Scan for the cell matching the given text and deliver its [x, y] coordinate at center. 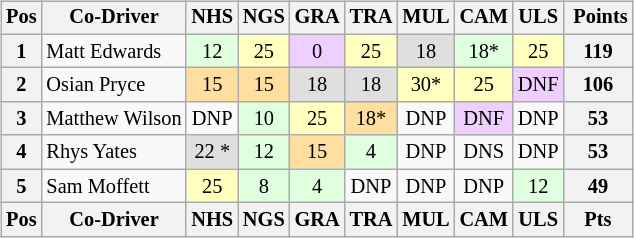
22 * [212, 152]
10 [264, 119]
Matthew Wilson [114, 119]
Sam Moffett [114, 186]
Rhys Yates [114, 152]
106 [598, 85]
Matt Edwards [114, 51]
Pts [598, 220]
2 [21, 85]
DNS [484, 152]
5 [21, 186]
3 [21, 119]
Points [598, 18]
0 [318, 51]
8 [264, 186]
30* [426, 85]
49 [598, 186]
119 [598, 51]
1 [21, 51]
Osian Pryce [114, 85]
